Search for the cell housing the specified text and yield its (X, Y) center coordinate. 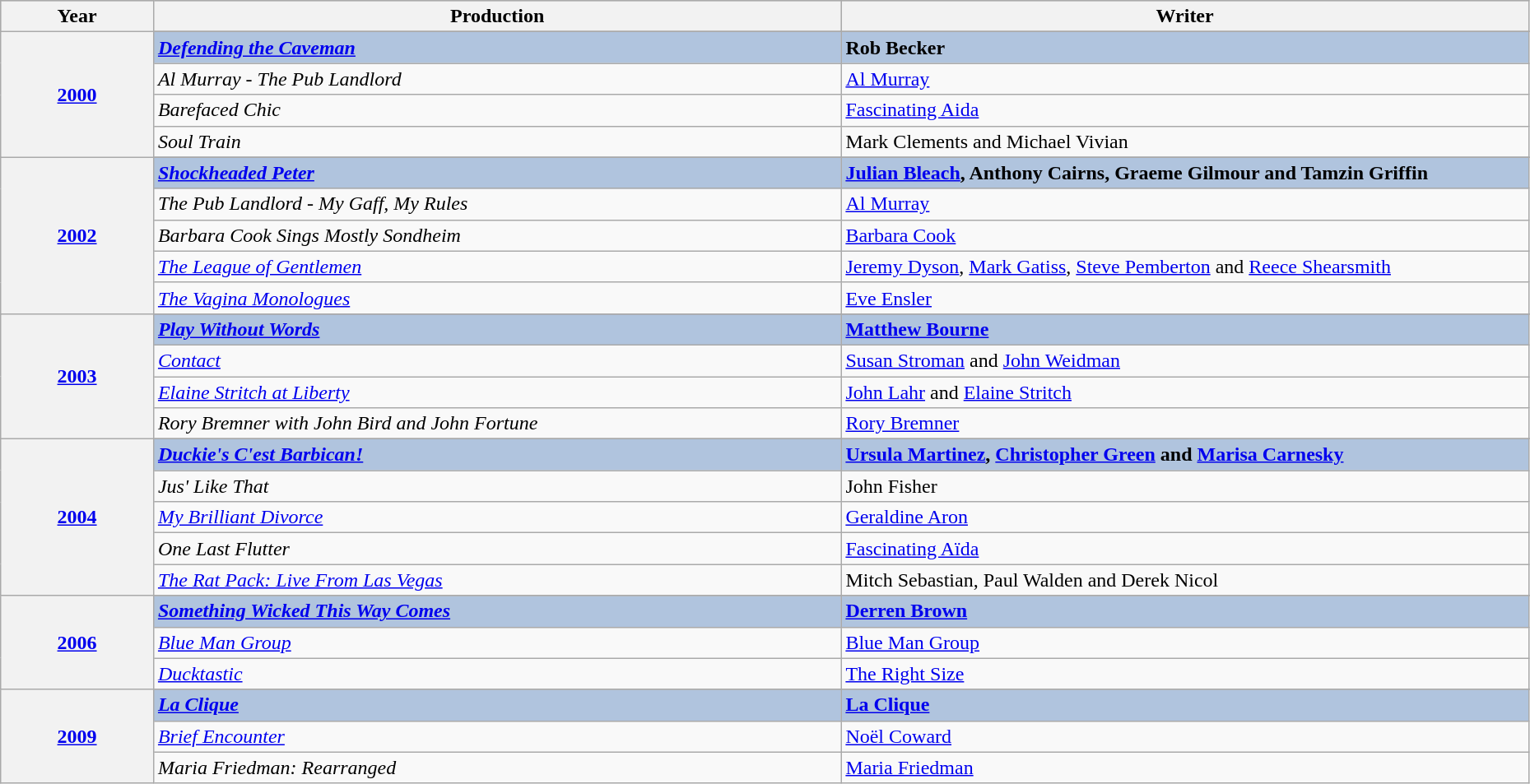
Jus' Like That (497, 486)
Defending the Caveman (497, 48)
Fascinating Aida (1185, 110)
Elaine Stritch at Liberty (497, 392)
Barbara Cook Sings Mostly Sondheim (497, 235)
2009 (77, 736)
2000 (77, 95)
Rory Bremner (1185, 424)
2004 (77, 517)
Maria Friedman (1185, 768)
Barbara Cook (1185, 235)
2006 (77, 643)
Mark Clements and Michael Vivian (1185, 141)
Writer (1185, 16)
John Lahr and Elaine Stritch (1185, 392)
The Vagina Monologues (497, 298)
Brief Encounter (497, 736)
Jeremy Dyson, Mark Gatiss, Steve Pemberton and Reece Shearsmith (1185, 267)
Matthew Bourne (1185, 329)
My Brilliant Divorce (497, 517)
Ducktastic (497, 674)
Fascinating Aïda (1185, 549)
Duckie's C'est Barbican! (497, 455)
Eve Ensler (1185, 298)
One Last Flutter (497, 549)
Mitch Sebastian, Paul Walden and Derek Nicol (1185, 580)
Geraldine Aron (1185, 517)
Rob Becker (1185, 48)
Production (497, 16)
Barefaced Chic (497, 110)
Al Murray - The Pub Landlord (497, 79)
The Rat Pack: Live From Las Vegas (497, 580)
John Fisher (1185, 486)
Rory Bremner with John Bird and John Fortune (497, 424)
Derren Brown (1185, 611)
Noël Coward (1185, 736)
2003 (77, 376)
Ursula Martinez, Christopher Green and Marisa Carnesky (1185, 455)
Julian Bleach, Anthony Cairns, Graeme Gilmour and Tamzin Griffin (1185, 173)
2002 (77, 235)
The Pub Landlord - My Gaff, My Rules (497, 204)
Something Wicked This Way Comes (497, 611)
Year (77, 16)
Susan Stroman and John Weidman (1185, 360)
Shockheaded Peter (497, 173)
The Right Size (1185, 674)
Play Without Words (497, 329)
Contact (497, 360)
Maria Friedman: Rearranged (497, 768)
Soul Train (497, 141)
The League of Gentlemen (497, 267)
